Find where the given text appears and provide that cell's center as (x, y) coordinate. 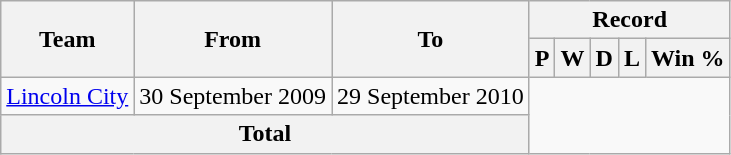
Win % (688, 58)
From (233, 39)
P (542, 58)
D (604, 58)
Lincoln City (68, 96)
L (632, 58)
30 September 2009 (233, 96)
Team (68, 39)
W (572, 58)
To (431, 39)
Record (630, 20)
Total (265, 134)
29 September 2010 (431, 96)
